Identify which cell holds the provided text, then report its [x, y] central coordinate. 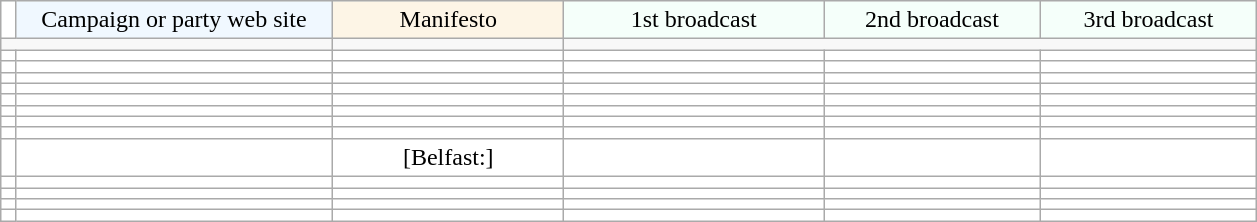
1st broadcast [694, 20]
2nd broadcast [932, 20]
3rd broadcast [1148, 20]
Campaign or party web site [174, 20]
[Belfast:] [448, 157]
Manifesto [448, 20]
